Capture the cell that displays the provided text and extract its [X, Y] central coordinate. 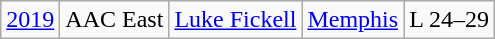
Luke Fickell [236, 20]
Memphis [353, 20]
L 24–29 [450, 20]
2019 [30, 20]
AAC East [114, 20]
